Output the [X, Y] coordinate of the center of the cell containing the given text.  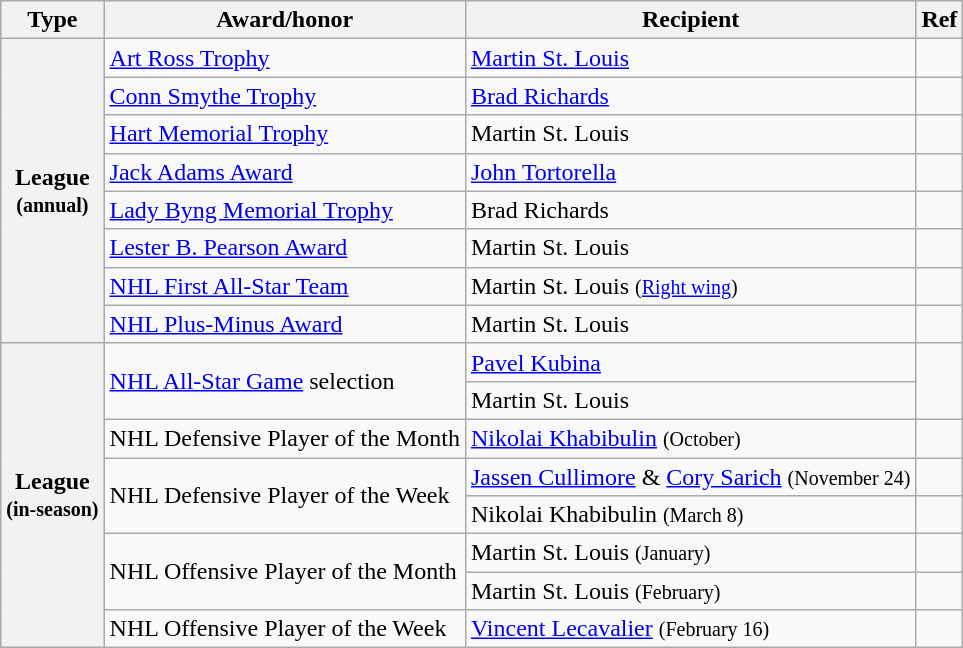
Recipient [690, 20]
Jack Adams Award [284, 172]
League(in-season) [52, 495]
Nikolai Khabibulin (October) [690, 438]
Vincent Lecavalier (February 16) [690, 629]
Ref [940, 20]
NHL Defensive Player of the Week [284, 496]
Lester B. Pearson Award [284, 248]
Pavel Kubina [690, 362]
Nikolai Khabibulin (March 8) [690, 515]
Martin St. Louis (January) [690, 553]
NHL Offensive Player of the Month [284, 572]
John Tortorella [690, 172]
NHL All-Star Game selection [284, 381]
NHL Plus-Minus Award [284, 324]
Type [52, 20]
Conn Smythe Trophy [284, 96]
NHL First All-Star Team [284, 286]
Hart Memorial Trophy [284, 134]
Art Ross Trophy [284, 58]
NHL Defensive Player of the Month [284, 438]
NHL Offensive Player of the Week [284, 629]
Martin St. Louis (February) [690, 591]
Jassen Cullimore & Cory Sarich (November 24) [690, 477]
Martin St. Louis (Right wing) [690, 286]
Award/honor [284, 20]
Lady Byng Memorial Trophy [284, 210]
League(annual) [52, 191]
